Identify which cell holds the provided text, then report its (X, Y) central coordinate. 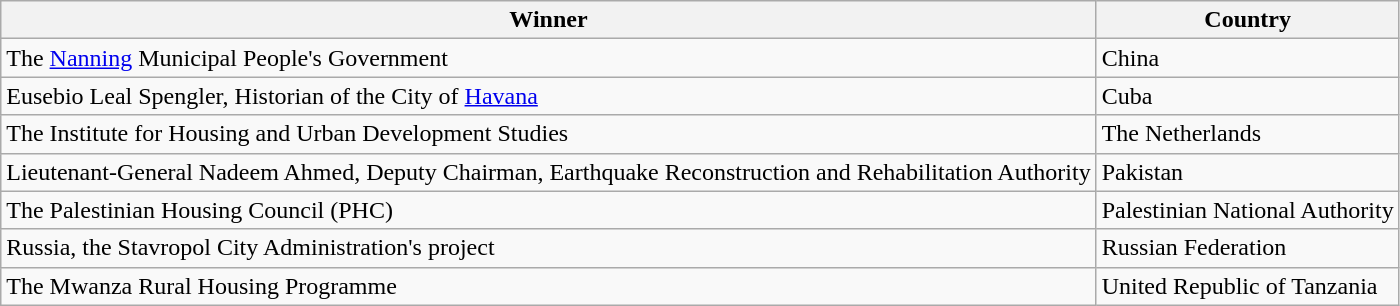
Winner (548, 20)
Lieutenant-General Nadeem Ahmed, Deputy Chairman, Earthquake Reconstruction and Rehabilitation Authority (548, 172)
Pakistan (1248, 172)
Country (1248, 20)
The Mwanza Rural Housing Programme (548, 286)
Palestinian National Authority (1248, 210)
Russian Federation (1248, 248)
The Palestinian Housing Council (PHC) (548, 210)
The Netherlands (1248, 134)
China (1248, 58)
Russia, the Stavropol City Administration's project (548, 248)
Eusebio Leal Spengler, Historian of the City of Havana (548, 96)
United Republic of Tanzania (1248, 286)
The Institute for Housing and Urban Development Studies (548, 134)
Cuba (1248, 96)
The Nanning Municipal People's Government (548, 58)
